Pinpoint the cell where the given text exists, returning its (x, y) midpoint coordinate. 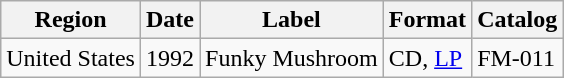
Label (292, 20)
Funky Mushroom (292, 58)
Date (170, 20)
CD, LP (427, 58)
FM-011 (518, 58)
Region (71, 20)
United States (71, 58)
1992 (170, 58)
Format (427, 20)
Catalog (518, 20)
